Search for the cell housing the specified text and yield its (X, Y) center coordinate. 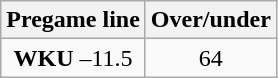
64 (210, 58)
Over/under (210, 20)
Pregame line (74, 20)
WKU –11.5 (74, 58)
